Provide the (X, Y) coordinate of the cell's center where the given text is located.  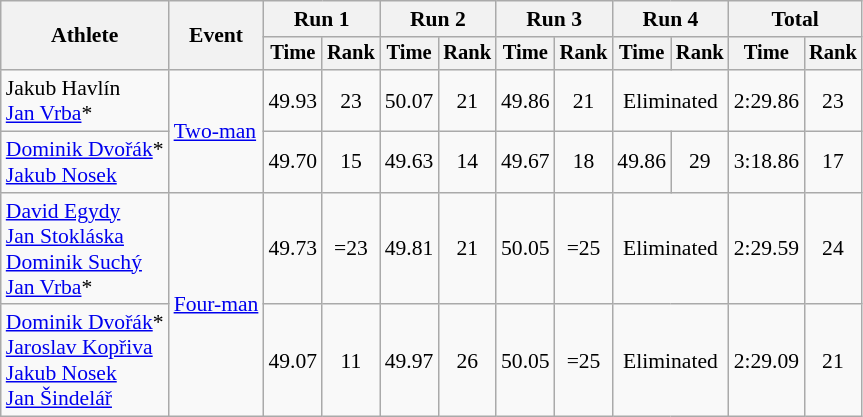
49.67 (526, 162)
2:29.09 (766, 361)
=23 (351, 249)
Two-man (216, 131)
Run 1 (321, 19)
2:29.59 (766, 249)
Jakub HavlínJan Vrba* (85, 100)
2:29.86 (766, 100)
Run 3 (554, 19)
15 (351, 162)
49.81 (410, 249)
David EgydyJan StokláskaDominik SuchýJan Vrba* (85, 249)
3:18.86 (766, 162)
17 (833, 162)
49.70 (292, 162)
Run 4 (670, 19)
Total (796, 19)
29 (700, 162)
49.07 (292, 361)
26 (467, 361)
49.73 (292, 249)
Athlete (85, 36)
50.07 (410, 100)
14 (467, 162)
Run 2 (438, 19)
Four-man (216, 305)
49.63 (410, 162)
Dominik Dvořák*Jakub Nosek (85, 162)
11 (351, 361)
49.93 (292, 100)
24 (833, 249)
Event (216, 36)
Dominik Dvořák*Jaroslav KopřivaJakub NosekJan Šindelář (85, 361)
49.97 (410, 361)
18 (584, 162)
